Determine the (X, Y) coordinate at the center of the cell enclosing the given text.  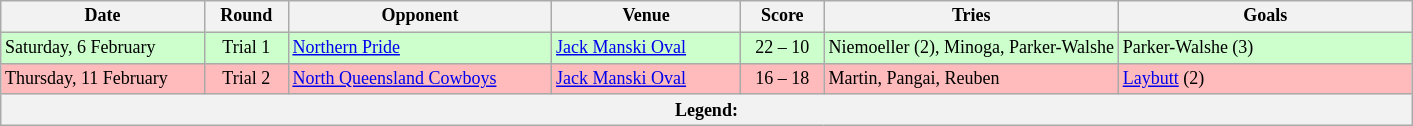
Goals (1265, 16)
Thursday, 11 February (103, 78)
16 – 18 (782, 78)
Laybutt (2) (1265, 78)
Parker-Walshe (3) (1265, 48)
Round (246, 16)
Legend: (706, 110)
Niemoeller (2), Minoga, Parker-Walshe (971, 48)
Tries (971, 16)
Northern Pride (420, 48)
Opponent (420, 16)
North Queensland Cowboys (420, 78)
Date (103, 16)
Martin, Pangai, Reuben (971, 78)
22 – 10 (782, 48)
Trial 2 (246, 78)
Trial 1 (246, 48)
Venue (646, 16)
Score (782, 16)
Saturday, 6 February (103, 48)
